Identify which cell holds the provided text, then report its [x, y] central coordinate. 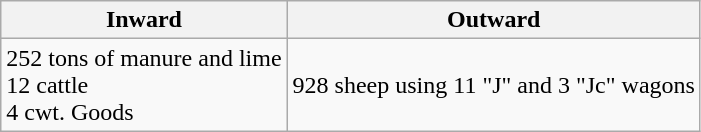
Inward [144, 20]
252 tons of manure and lime12 cattle4 cwt. Goods [144, 85]
Outward [494, 20]
928 sheep using 11 "J" and 3 "Jc" wagons [494, 85]
